Determine the (x, y) coordinate at the center of the cell enclosing the given text.  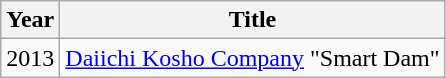
Title (252, 20)
Year (30, 20)
Daiichi Kosho Company "Smart Dam" (252, 58)
2013 (30, 58)
